Extract the [x, y] coordinate from the center of the cell holding the provided text.  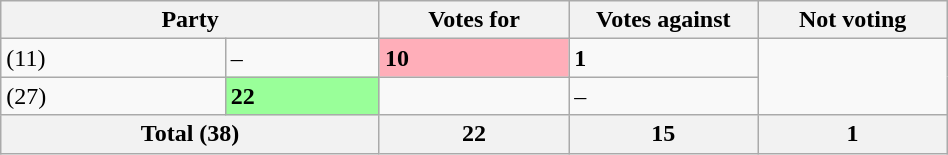
Votes for [474, 20]
(27) [113, 96]
15 [664, 134]
Votes against [664, 20]
(11) [113, 58]
10 [474, 58]
Party [190, 20]
Not voting [852, 20]
Total (38) [190, 134]
